Locate the cell with the specified text and output its (x, y) center coordinate. 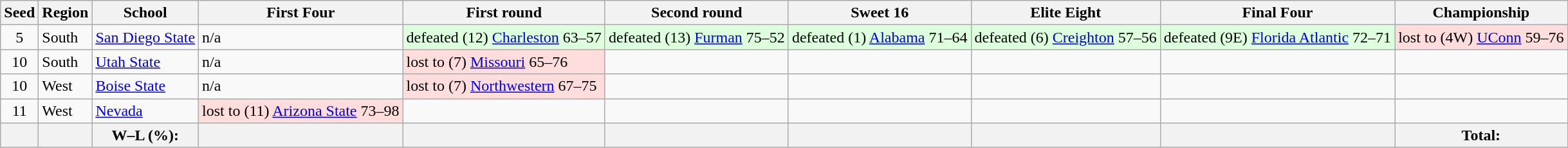
Championship (1481, 13)
Final Four (1277, 13)
defeated (13) Furman 75–52 (696, 37)
Total: (1481, 135)
First Four (301, 13)
Seed (19, 13)
11 (19, 111)
School (145, 13)
defeated (1) Alabama 71–64 (880, 37)
lost to (4W) UConn 59–76 (1481, 37)
defeated (12) Charleston 63–57 (504, 37)
lost to (7) Missouri 65–76 (504, 62)
lost to (7) Northwestern 67–75 (504, 86)
Sweet 16 (880, 13)
lost to (11) Arizona State 73–98 (301, 111)
defeated (6) Creighton 57–56 (1065, 37)
First round (504, 13)
Elite Eight (1065, 13)
Utah State (145, 62)
W–L (%): (145, 135)
Nevada (145, 111)
Boise State (145, 86)
Region (66, 13)
San Diego State (145, 37)
defeated (9E) Florida Atlantic 72–71 (1277, 37)
5 (19, 37)
Second round (696, 13)
